Output the [X, Y] coordinate of the center of the cell containing the given text.  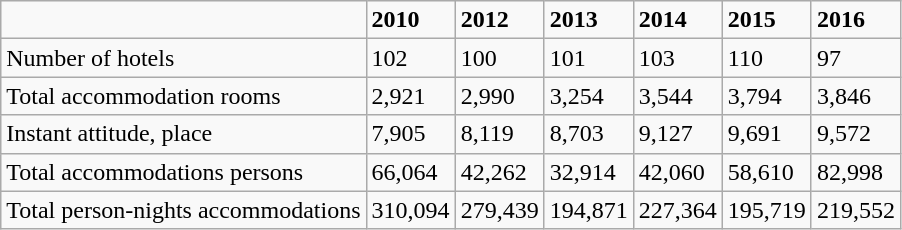
2016 [856, 20]
310,094 [410, 210]
Total accommodation rooms [184, 96]
66,064 [410, 172]
2014 [678, 20]
9,572 [856, 134]
2015 [766, 20]
Instant attitude, place [184, 134]
8,119 [500, 134]
3,794 [766, 96]
32,914 [588, 172]
8,703 [588, 134]
7,905 [410, 134]
Number of hotels [184, 58]
3,544 [678, 96]
Total person-nights accommodations [184, 210]
100 [500, 58]
110 [766, 58]
2013 [588, 20]
9,127 [678, 134]
9,691 [766, 134]
101 [588, 58]
227,364 [678, 210]
58,610 [766, 172]
42,262 [500, 172]
103 [678, 58]
Total accommodations persons [184, 172]
2012 [500, 20]
97 [856, 58]
195,719 [766, 210]
3,846 [856, 96]
2,990 [500, 96]
102 [410, 58]
42,060 [678, 172]
3,254 [588, 96]
219,552 [856, 210]
2010 [410, 20]
279,439 [500, 210]
194,871 [588, 210]
2,921 [410, 96]
82,998 [856, 172]
